Return (x, y) of the center of cell containing provided text 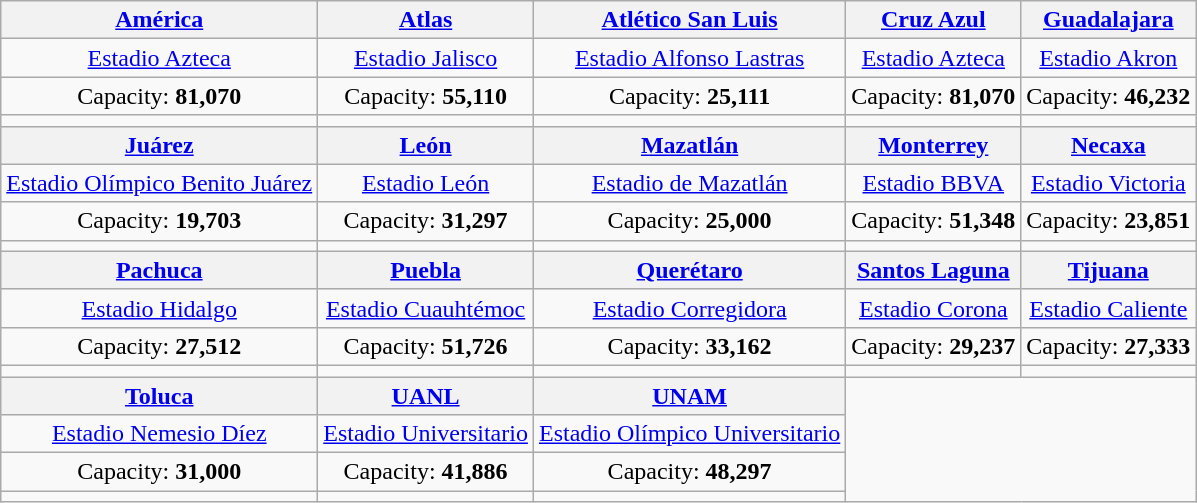
Capacity: 29,237 (934, 346)
Tijuana (1108, 270)
Capacity: 41,886 (426, 472)
Juárez (160, 145)
Atlas (426, 20)
UANL (426, 395)
Estadio Alfonso Lastras (689, 58)
Necaxa (1108, 145)
Estadio Hidalgo (160, 308)
Estadio Nemesio Díez (160, 434)
Estadio de Mazatlán (689, 183)
Estadio Jalisco (426, 58)
Estadio Olímpico Benito Juárez (160, 183)
Estadio Corona (934, 308)
Capacity: 19,703 (160, 221)
Capacity: 25,000 (689, 221)
Estadio Corregidora (689, 308)
Toluca (160, 395)
León (426, 145)
Capacity: 23,851 (1108, 221)
Estadio BBVA (934, 183)
Puebla (426, 270)
Capacity: 31,297 (426, 221)
Capacity: 31,000 (160, 472)
Guadalajara (1108, 20)
Capacity: 55,110 (426, 96)
Monterrey (934, 145)
Estadio Cuauhtémoc (426, 308)
Estadio Universitario (426, 434)
Estadio Akron (1108, 58)
Estadio Victoria (1108, 183)
Cruz Azul (934, 20)
Querétaro (689, 270)
Capacity: 46,232 (1108, 96)
Estadio León (426, 183)
Estadio Olímpico Universitario (689, 434)
Estadio Caliente (1108, 308)
UNAM (689, 395)
Capacity: 27,512 (160, 346)
América (160, 20)
Capacity: 33,162 (689, 346)
Mazatlán (689, 145)
Capacity: 51,726 (426, 346)
Atlético San Luis (689, 20)
Capacity: 51,348 (934, 221)
Capacity: 27,333 (1108, 346)
Capacity: 25,111 (689, 96)
Santos Laguna (934, 270)
Capacity: 48,297 (689, 472)
Pachuca (160, 270)
